Provide the [X, Y] coordinate of the cell's center where the given text is located.  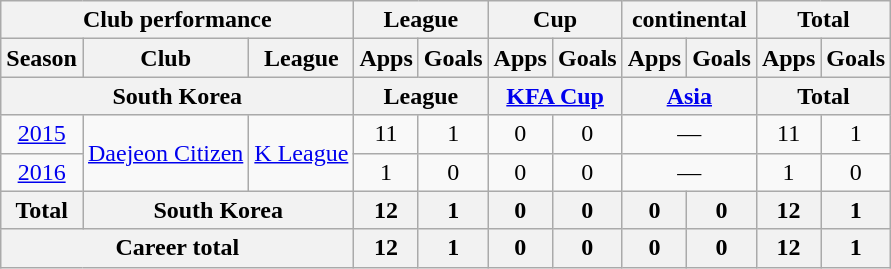
K League [302, 153]
continental [689, 20]
Cup [555, 20]
KFA Cup [555, 96]
2016 [42, 172]
Club [165, 58]
Season [42, 58]
Asia [689, 96]
Daejeon Citizen [165, 153]
Club performance [178, 20]
2015 [42, 134]
Career total [178, 248]
